Return (X, Y) of the center of cell containing provided text 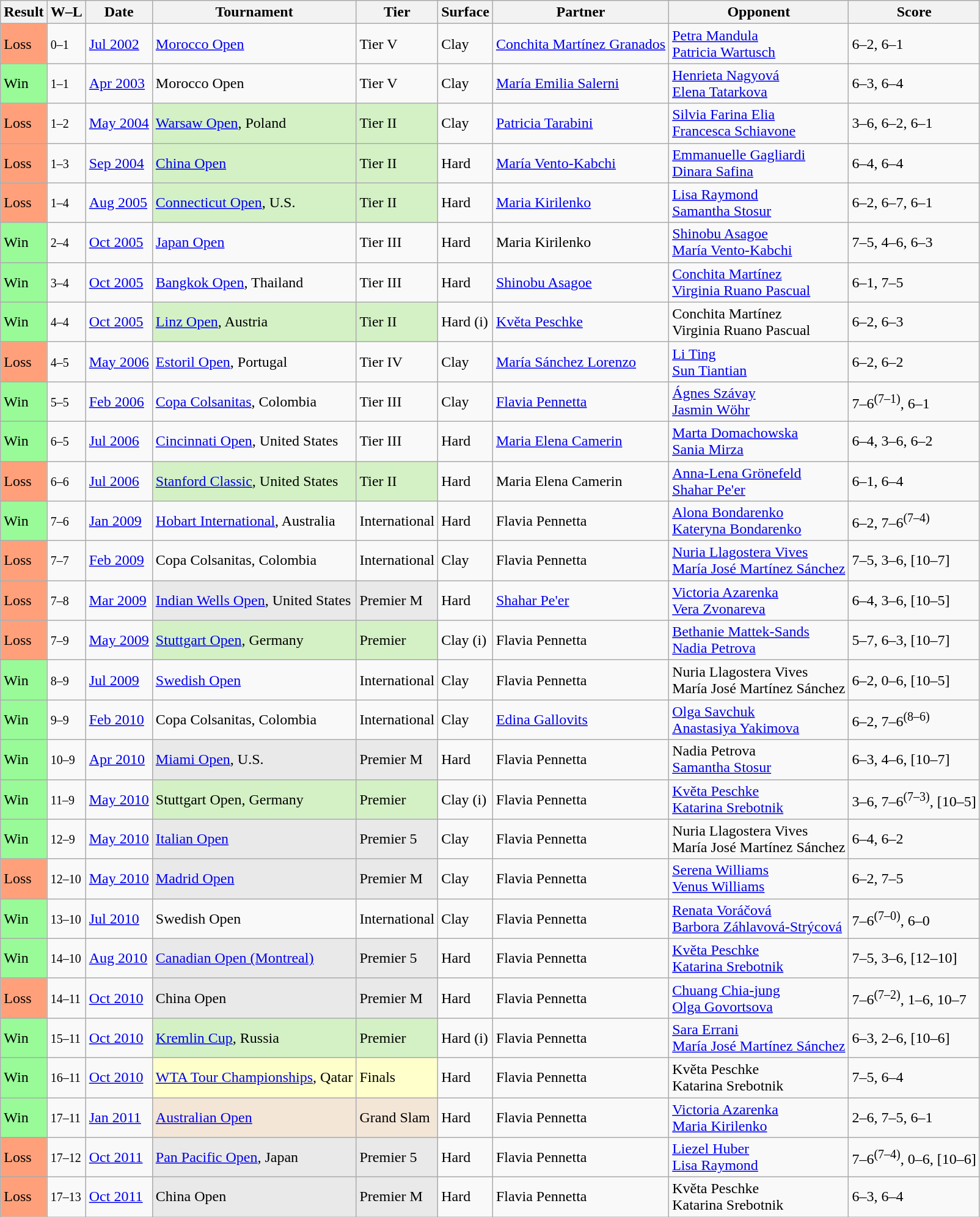
17–12 (66, 1158)
Cincinnati Open, United States (254, 441)
15–11 (66, 1038)
May 2004 (119, 123)
Mar 2009 (119, 600)
Kremlin Cup, Russia (254, 1038)
Edina Gallovits (580, 720)
Apr 2010 (119, 759)
Stanford Classic, United States (254, 480)
Victoria Azarenka Maria Kirilenko (759, 1117)
Finals (397, 1077)
6–1, 7–5 (914, 282)
Australian Open (254, 1117)
7–6(7–4), 0–6, [10–6] (914, 1158)
1–2 (66, 123)
Date (119, 12)
Aug 2005 (119, 203)
3–6, 7–6(7–3), [10–5] (914, 800)
May 2006 (119, 362)
6–1, 6–4 (914, 480)
5–7, 6–3, [10–7] (914, 641)
Apr 2003 (119, 83)
W–L (66, 12)
Shahar Pe'er (580, 600)
6–2, 6–1 (914, 44)
Japan Open (254, 242)
Linz Open, Austria (254, 322)
17–13 (66, 1197)
Jan 2009 (119, 521)
Result (24, 12)
7–5, 3–6, [12–10] (914, 958)
12–10 (66, 879)
6–5 (66, 441)
16–11 (66, 1077)
6–2, 7–6(7–4) (914, 521)
Feb 2010 (119, 720)
Miami Open, U.S. (254, 759)
11–9 (66, 800)
Feb 2006 (119, 401)
4–5 (66, 362)
Ágnes Szávay Jasmin Wöhr (759, 401)
1–4 (66, 203)
7–5, 4–6, 6–3 (914, 242)
María Vento-Kabchi (580, 163)
1–1 (66, 83)
Madrid Open (254, 879)
3–6, 6–2, 6–1 (914, 123)
6–2, 7–5 (914, 879)
7–6(7–2), 1–6, 10–7 (914, 998)
Chuang Chia-jung Olga Govortsova (759, 998)
Silvia Farina Elia Francesca Schiavone (759, 123)
14–11 (66, 998)
Anna-Lena Grönefeld Shahar Pe'er (759, 480)
Alona Bondarenko Kateryna Bondarenko (759, 521)
Pan Pacific Open, Japan (254, 1158)
Bethanie Mattek-Sands Nadia Petrova (759, 641)
12–9 (66, 839)
2–6, 7–5, 6–1 (914, 1117)
Li Ting Sun Tiantian (759, 362)
Hobart International, Australia (254, 521)
6–6 (66, 480)
2–4 (66, 242)
6–2, 7–6(8–6) (914, 720)
Jul 2010 (119, 918)
6–4, 6–2 (914, 839)
Canadian Open (Montreal) (254, 958)
María Emilia Salerni (580, 83)
Feb 2009 (119, 561)
Jul 2009 (119, 680)
Liezel Huber Lisa Raymond (759, 1158)
7–6(7–1), 6–1 (914, 401)
Bangkok Open, Thailand (254, 282)
6–2, 6–2 (914, 362)
Aug 2010 (119, 958)
Henrieta Nagyová Elena Tatarkova (759, 83)
Score (914, 12)
May 2009 (119, 641)
Connecticut Open, U.S. (254, 203)
Grand Slam (397, 1117)
7–5, 3–6, [10–7] (914, 561)
14–10 (66, 958)
7–7 (66, 561)
Shinobu Asagoe (580, 282)
Conchita Martínez Granados (580, 44)
Shinobu Asagoe María Vento-Kabchi (759, 242)
Tier IV (397, 362)
6–3, 4–6, [10–7] (914, 759)
Surface (466, 12)
6–2, 6–7, 6–1 (914, 203)
Estoril Open, Portugal (254, 362)
17–11 (66, 1117)
WTA Tour Championships, Qatar (254, 1077)
7–8 (66, 600)
6–2, 6–3 (914, 322)
Tier (397, 12)
Patricia Tarabini (580, 123)
Tournament (254, 12)
7–9 (66, 641)
13–10 (66, 918)
10–9 (66, 759)
Opponent (759, 12)
8–9 (66, 680)
7–6 (66, 521)
7–6(7–0), 6–0 (914, 918)
Jul 2002 (119, 44)
Sara Errani María José Martínez Sánchez (759, 1038)
4–4 (66, 322)
7–5, 6–4 (914, 1077)
Italian Open (254, 839)
0–1 (66, 44)
1–3 (66, 163)
Petra Mandula Patricia Wartusch (759, 44)
Sep 2004 (119, 163)
6–4, 6–4 (914, 163)
María Sánchez Lorenzo (580, 362)
Olga Savchuk Anastasiya Yakimova (759, 720)
Partner (580, 12)
Emmanuelle Gagliardi Dinara Safina (759, 163)
Victoria Azarenka Vera Zvonareva (759, 600)
6–2, 0–6, [10–5] (914, 680)
Marta Domachowska Sania Mirza (759, 441)
Lisa Raymond Samantha Stosur (759, 203)
6–4, 3–6, [10–5] (914, 600)
Renata Voráčová Barbora Záhlavová-Strýcová (759, 918)
9–9 (66, 720)
Warsaw Open, Poland (254, 123)
Jan 2011 (119, 1117)
3–4 (66, 282)
Serena Williams Venus Williams (759, 879)
5–5 (66, 401)
Květa Peschke (580, 322)
6–4, 3–6, 6–2 (914, 441)
Indian Wells Open, United States (254, 600)
Nadia Petrova Samantha Stosur (759, 759)
6–3, 2–6, [10–6] (914, 1038)
